Extract the [x, y] coordinate from the center of the cell holding the provided text.  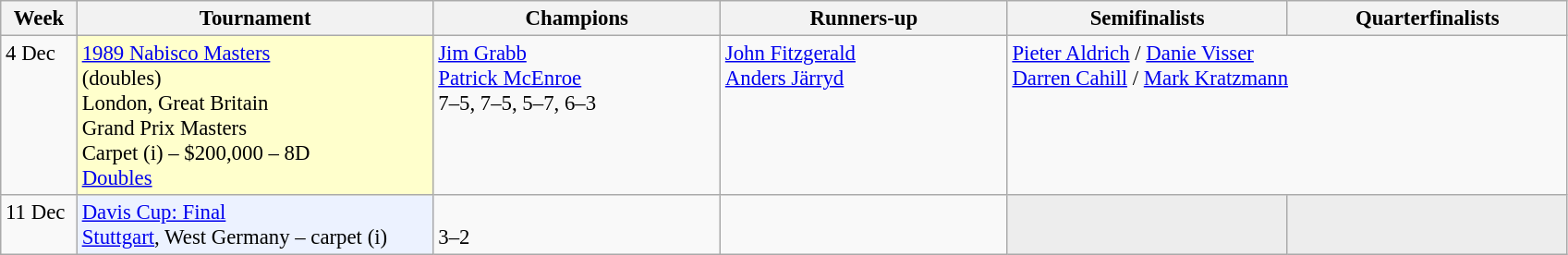
Champions [577, 18]
3–2 [577, 225]
Semifinalists [1148, 18]
4 Dec [39, 116]
Jim Grabb Patrick McEnroe7–5, 7–5, 5–7, 6–3 [577, 116]
John Fitzgerald Anders Järryd [865, 116]
Tournament [255, 18]
Runners-up [865, 18]
Pieter Aldrich / Danie Visser Darren Cahill / Mark Kratzmann [1287, 116]
Davis Cup: Final Stuttgart, West Germany – carpet (i) [255, 225]
11 Dec [39, 225]
1989 Nabisco Masters(doubles) London, Great Britain Grand Prix MastersCarpet (i) – $200,000 – 8DDoubles [255, 116]
Quarterfinalists [1427, 18]
Week [39, 18]
